Return (x, y) of the center of cell containing provided text 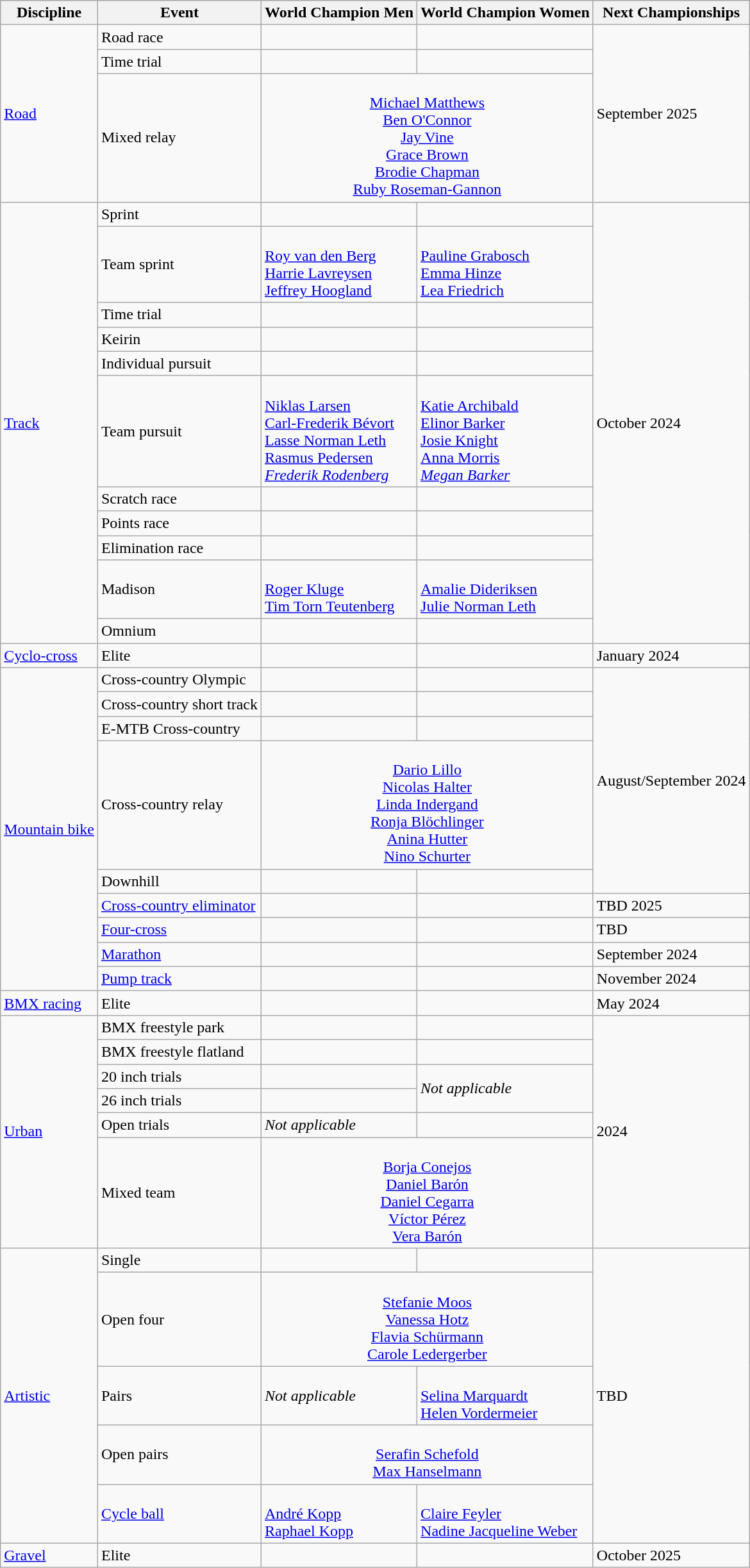
Discipline (49, 13)
Downhill (179, 881)
Amalie DideriksenJulie Norman Leth (505, 590)
Individual pursuit (179, 363)
Track (49, 423)
September 2025 (671, 113)
Cross-country short track (179, 704)
August/September 2024 (671, 780)
Points race (179, 523)
20 inch trials (179, 1076)
Katie ArchibaldElinor BarkerJosie KnightAnna MorrisMegan Barker (505, 431)
26 inch trials (179, 1101)
Urban (49, 1132)
Roy van den BergHarrie LavreysenJeffrey Hoogland (338, 264)
Pump track (179, 978)
Claire FeylerNadine Jacqueline Weber (505, 1514)
BMX freestyle flatland (179, 1052)
André KoppRaphael Kopp (338, 1514)
BMX racing (49, 1003)
Roger KlugeTim Torn Teutenberg (338, 590)
Mountain bike (49, 829)
January 2024 (671, 656)
Road (49, 113)
Sprint (179, 214)
May 2024 (671, 1003)
Mixed relay (179, 138)
November 2024 (671, 978)
Selina MarquardtHelen Vordermeier (505, 1396)
Team pursuit (179, 431)
Cross-country eliminator (179, 905)
Omnium (179, 631)
Team sprint (179, 264)
Serafin SchefoldMax Hanselmann (427, 1455)
Event (179, 13)
Open four (179, 1319)
BMX freestyle park (179, 1027)
Madison (179, 590)
TBD 2025 (671, 905)
Borja ConejosDaniel BarónDaniel CegarraVíctor PérezVera Barón (427, 1193)
Pairs (179, 1396)
Marathon (179, 954)
Niklas LarsenCarl-Frederik BévortLasse Norman LethRasmus PedersenFrederik Rodenberg (338, 431)
2024 (671, 1132)
World Champion Men (338, 13)
E-MTB Cross-country (179, 729)
Cyclo-cross (49, 656)
September 2024 (671, 954)
October 2024 (671, 423)
Mixed team (179, 1193)
Gravel (49, 1555)
Keirin (179, 339)
Cycle ball (179, 1514)
Open trials (179, 1125)
Michael MatthewsBen O'ConnorJay VineGrace BrownBrodie ChapmanRuby Roseman-Gannon (427, 138)
Artistic (49, 1396)
Dario LilloNicolas HalterLinda IndergandRonja BlöchlingerAnina HutterNino Schurter (427, 805)
Cross-country Olympic (179, 680)
Road race (179, 37)
Pauline GraboschEmma HinzeLea Friedrich (505, 264)
World Champion Women (505, 13)
Open pairs (179, 1455)
Stefanie MoosVanessa HotzFlavia SchürmannCarole Ledergerber (427, 1319)
Scratch race (179, 499)
Single (179, 1260)
Elimination race (179, 548)
Next Championships (671, 13)
Four-cross (179, 930)
October 2025 (671, 1555)
Cross-country relay (179, 805)
